From the cell containing the given text, extract its center point as (x, y) coordinate. 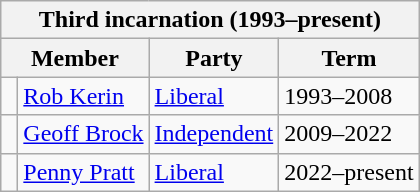
Term (349, 58)
Party (214, 58)
Member (75, 58)
1993–2008 (349, 96)
Third incarnation (1993–present) (210, 20)
Independent (214, 134)
Penny Pratt (84, 172)
Geoff Brock (84, 134)
Rob Kerin (84, 96)
2022–present (349, 172)
2009–2022 (349, 134)
